Detect which cell encompasses the target text, then output its [x, y] center coordinate. 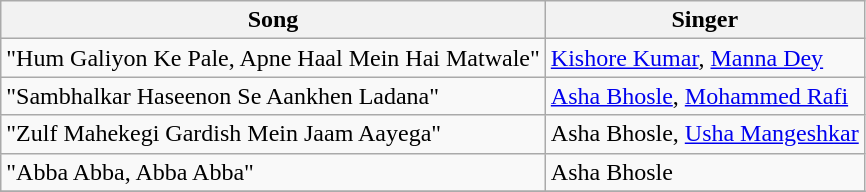
Kishore Kumar, Manna Dey [704, 58]
"Zulf Mahekegi Gardish Mein Jaam Aayega" [274, 134]
"Sambhalkar Haseenon Se Aankhen Ladana" [274, 96]
Asha Bhosle, Mohammed Rafi [704, 96]
Asha Bhosle [704, 172]
Singer [704, 20]
"Abba Abba, Abba Abba" [274, 172]
"Hum Galiyon Ke Pale, Apne Haal Mein Hai Matwale" [274, 58]
Song [274, 20]
Asha Bhosle, Usha Mangeshkar [704, 134]
